Scan for the cell matching the given text and deliver its (x, y) coordinate at center. 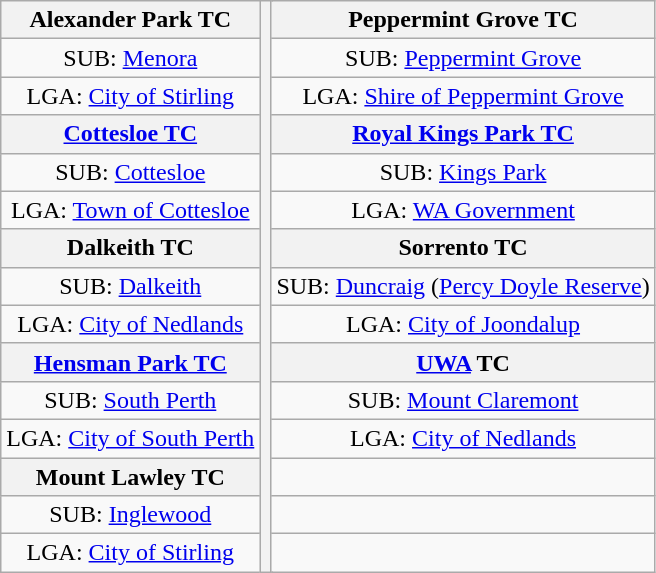
Hensman Park TC (130, 362)
Dalkeith TC (130, 248)
Sorrento TC (463, 248)
Cottesloe TC (130, 134)
Mount Lawley TC (130, 477)
SUB: Cottesloe (130, 172)
LGA: Town of Cottesloe (130, 210)
LGA: WA Government (463, 210)
SUB: Kings Park (463, 172)
Royal Kings Park TC (463, 134)
Alexander Park TC (130, 20)
SUB: Duncraig (Percy Doyle Reserve) (463, 286)
SUB: Menora (130, 58)
SUB: South Perth (130, 400)
Peppermint Grove TC (463, 20)
SUB: Peppermint Grove (463, 58)
SUB: Mount Claremont (463, 400)
SUB: Inglewood (130, 515)
SUB: Dalkeith (130, 286)
UWA TC (463, 362)
LGA: City of South Perth (130, 438)
LGA: Shire of Peppermint Grove (463, 96)
LGA: City of Joondalup (463, 324)
